Scan for the cell matching the given text and deliver its (X, Y) coordinate at center. 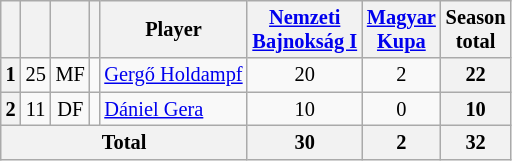
25 (36, 75)
11 (36, 109)
Dániel Gera (173, 109)
Total (124, 142)
Seasontotal (476, 29)
MF (70, 75)
20 (304, 75)
DF (70, 109)
Gergő Holdampf (173, 75)
32 (476, 142)
MagyarKupa (402, 29)
0 (402, 109)
1 (11, 75)
NemzetiBajnokság I (304, 29)
30 (304, 142)
22 (476, 75)
Player (173, 29)
